Detect which cell encompasses the target text, then output its (X, Y) center coordinate. 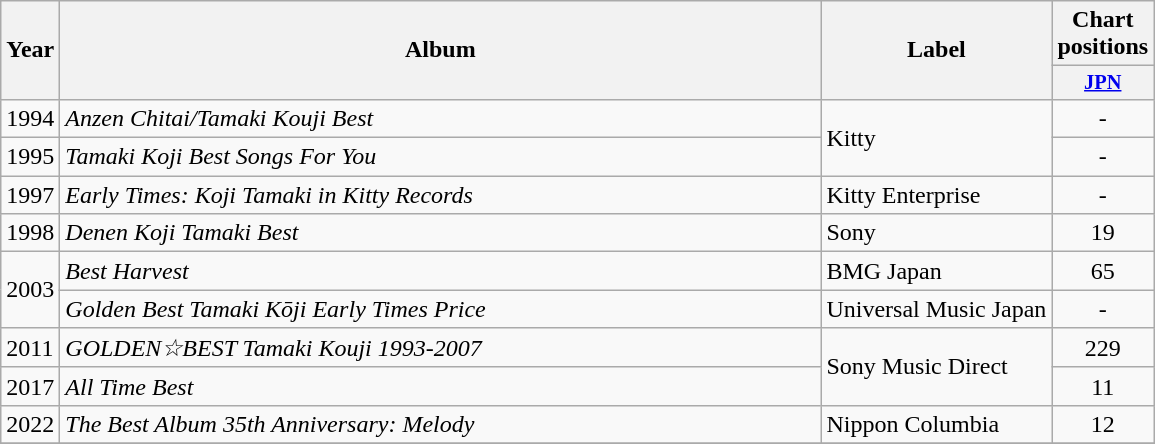
19 (1103, 233)
1995 (30, 157)
2011 (30, 348)
Golden Best Tamaki Kōji Early Times Price (440, 309)
The Best Album 35th Anniversary: Melody (440, 424)
JPN (1103, 83)
1997 (30, 195)
Tamaki Koji Best Songs For You (440, 157)
Kitty (936, 137)
Denen Koji Tamaki Best (440, 233)
Nippon Columbia (936, 424)
1994 (30, 118)
Year (30, 50)
Sony (936, 233)
2003 (30, 290)
11 (1103, 386)
Universal Music Japan (936, 309)
65 (1103, 271)
Anzen Chitai/Tamaki Kouji Best (440, 118)
Label (936, 50)
12 (1103, 424)
2022 (30, 424)
All Time Best (440, 386)
1998 (30, 233)
Chart positions (1103, 34)
Early Times: Koji Tamaki in Kitty Records (440, 195)
GOLDEN☆BEST Tamaki Kouji 1993-2007 (440, 348)
229 (1103, 348)
Sony Music Direct (936, 367)
Kitty Enterprise (936, 195)
BMG Japan (936, 271)
2017 (30, 386)
Album (440, 50)
Best Harvest (440, 271)
